Pinpoint the cell where the given text exists, returning its [X, Y] midpoint coordinate. 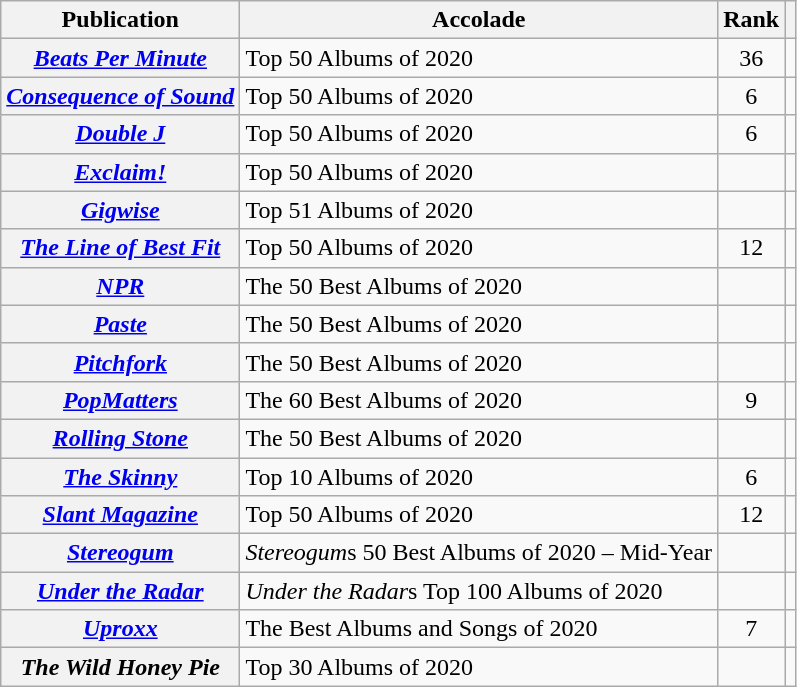
Stereogum [120, 553]
The 60 Best Albums of 2020 [479, 400]
Top 51 Albums of 2020 [479, 210]
Under the Radar [120, 591]
Stereogums 50 Best Albums of 2020 – Mid-Year [479, 553]
Publication [120, 20]
Slant Magazine [120, 515]
7 [752, 629]
9 [752, 400]
Rolling Stone [120, 438]
Top 30 Albums of 2020 [479, 667]
Top 10 Albums of 2020 [479, 477]
The Best Albums and Songs of 2020 [479, 629]
36 [752, 58]
Uproxx [120, 629]
The Skinny [120, 477]
Beats Per Minute [120, 58]
The Wild Honey Pie [120, 667]
Consequence of Sound [120, 96]
Double J [120, 134]
PopMatters [120, 400]
NPR [120, 286]
Under the Radars Top 100 Albums of 2020 [479, 591]
The Line of Best Fit [120, 248]
Gigwise [120, 210]
Rank [752, 20]
Exclaim! [120, 172]
Accolade [479, 20]
Paste [120, 324]
Pitchfork [120, 362]
